Scan for the cell matching the given text and deliver its [x, y] coordinate at center. 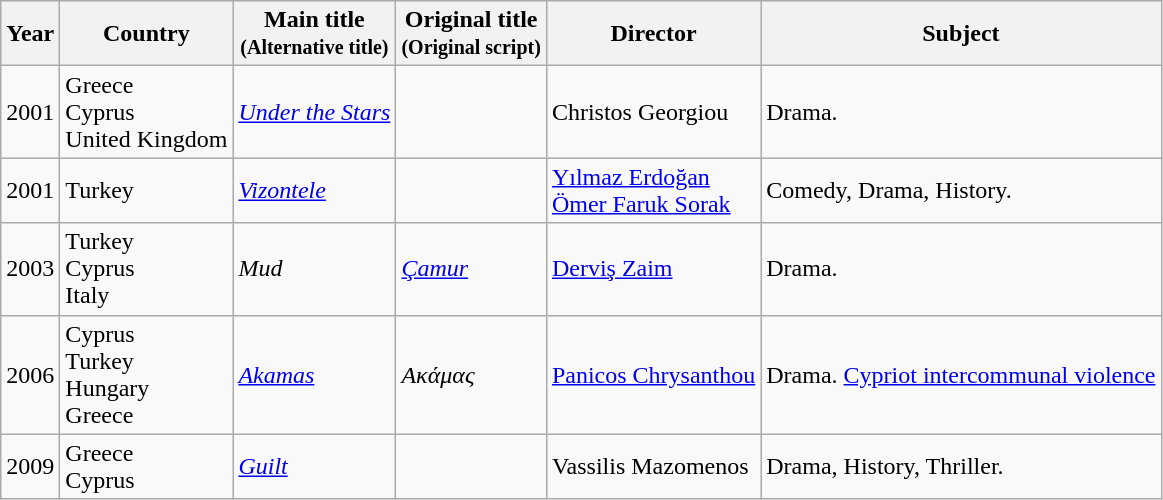
Christos Georgiou [653, 112]
Mud [314, 269]
2009 [30, 466]
Subject [961, 34]
Main title(Alternative title) [314, 34]
CyprusTurkeyHungaryGreece [146, 374]
Çamur [471, 269]
Drama, History, Thriller. [961, 466]
Panicos Chrysanthou [653, 374]
Vizontele [314, 190]
Derviş Zaim [653, 269]
Original title(Original script) [471, 34]
Under the Stars [314, 112]
Director [653, 34]
Year [30, 34]
TurkeyCyprusItaly [146, 269]
Turkey [146, 190]
Ακάμας [471, 374]
Akamas [314, 374]
Country [146, 34]
Drama. Cypriot intercommunal violence [961, 374]
GreeceCyprusUnited Kingdom [146, 112]
2003 [30, 269]
Yılmaz ErdoğanÖmer Faruk Sorak [653, 190]
2006 [30, 374]
Guilt [314, 466]
Comedy, Drama, History. [961, 190]
GreeceCyprus [146, 466]
Vassilis Mazomenos [653, 466]
